For the text-containing cell, return its midpoint in (X, Y) coordinate format. 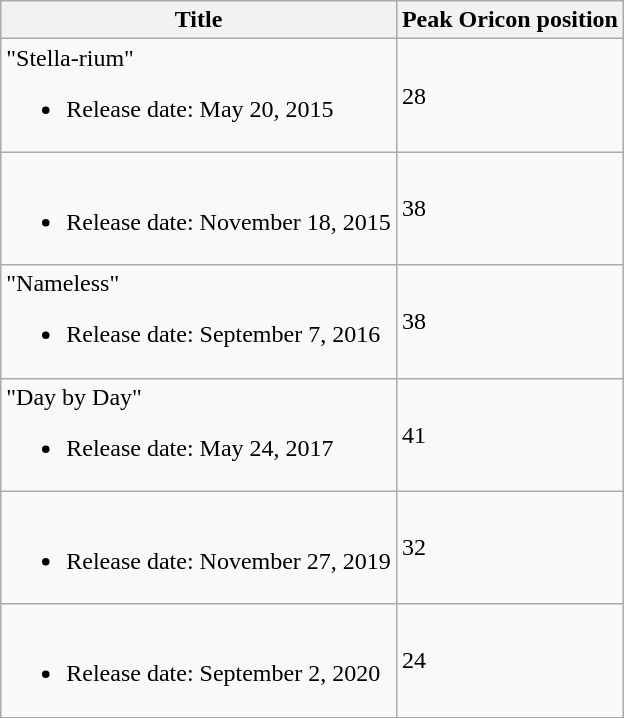
Release date: September 2, 2020 (199, 660)
"Day by Day"Release date: May 24, 2017 (199, 434)
Title (199, 20)
Release date: November 27, 2019 (199, 548)
32 (510, 548)
28 (510, 96)
Release date: November 18, 2015 (199, 208)
Peak Oricon position (510, 20)
24 (510, 660)
"Nameless"Release date: September 7, 2016 (199, 322)
"Stella-rium"Release date: May 20, 2015 (199, 96)
41 (510, 434)
